Find where the given text appears and provide that cell's center as (X, Y) coordinate. 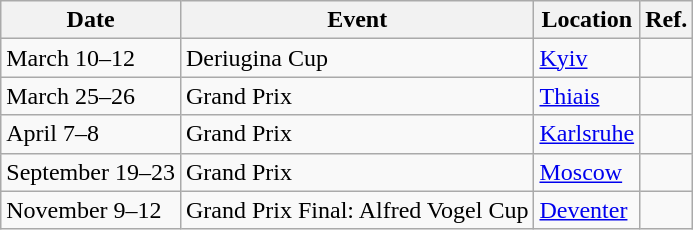
Ref. (666, 20)
Karlsruhe (587, 134)
September 19–23 (91, 172)
Deriugina Cup (357, 58)
Moscow (587, 172)
Deventer (587, 210)
March 10–12 (91, 58)
Kyiv (587, 58)
Date (91, 20)
November 9–12 (91, 210)
Grand Prix Final: Alfred Vogel Cup (357, 210)
Location (587, 20)
Thiais (587, 96)
Event (357, 20)
April 7–8 (91, 134)
March 25–26 (91, 96)
